Locate the cell with the specified text and output its (x, y) center coordinate. 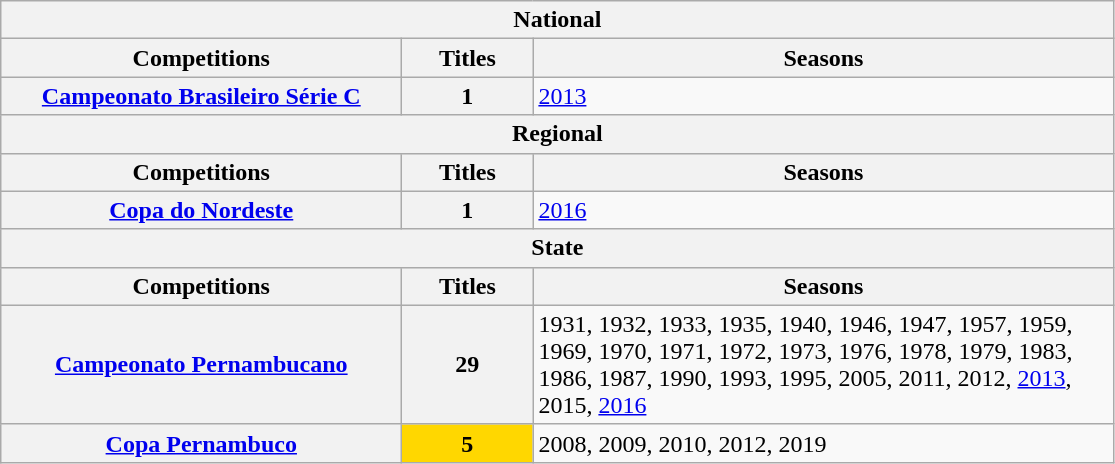
Copa Pernambuco (202, 443)
Campeonato Brasileiro Série C (202, 96)
29 (468, 364)
State (558, 248)
Copa do Nordeste (202, 210)
2016 (824, 210)
2008, 2009, 2010, 2012, 2019 (824, 443)
5 (468, 443)
2013 (824, 96)
National (558, 20)
Regional (558, 134)
Campeonato Pernambucano (202, 364)
